Determine the (X, Y) coordinate at the center of the cell enclosing the given text.  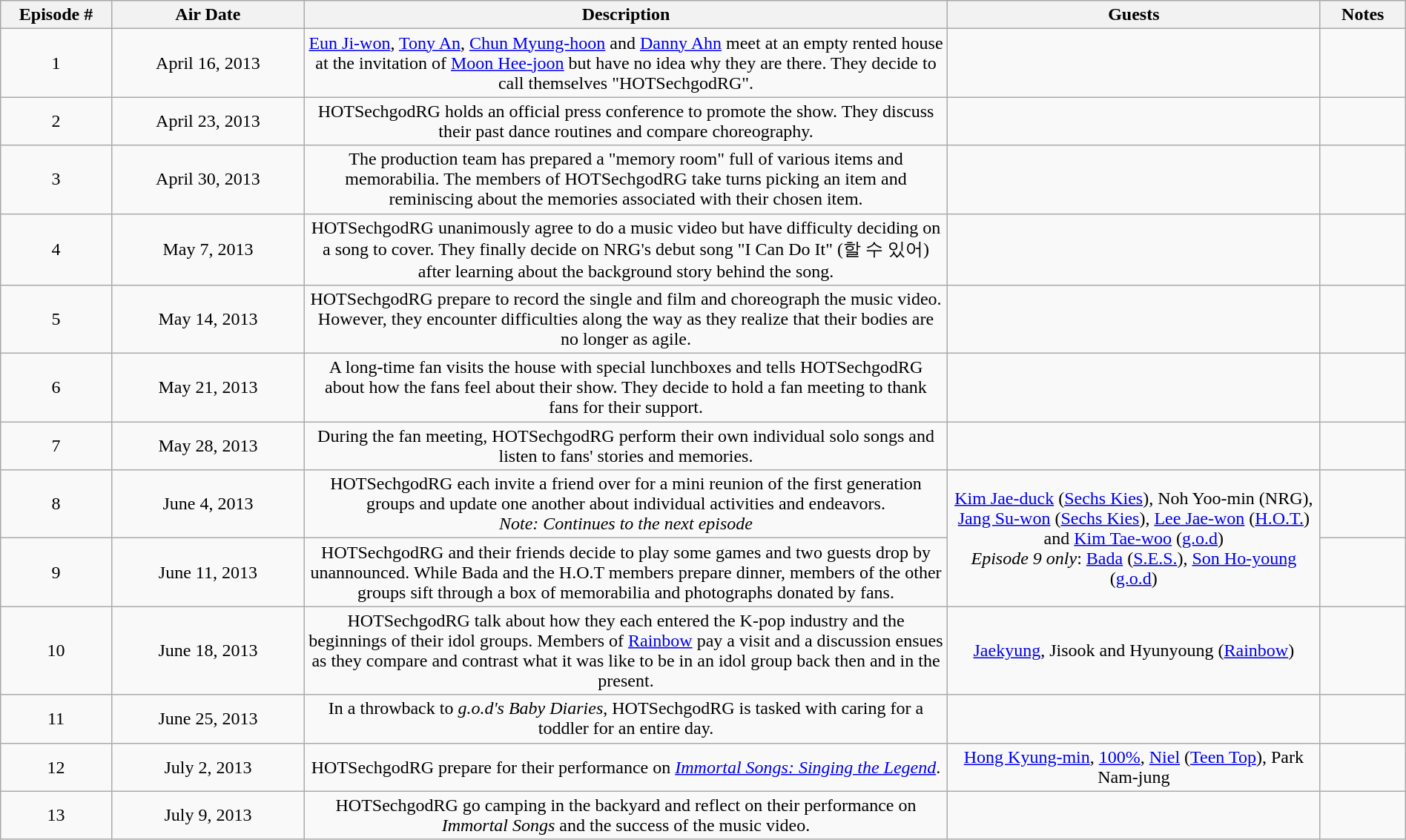
June 18, 2013 (208, 651)
April 30, 2013 (208, 179)
July 2, 2013 (208, 767)
11 (56, 719)
1 (56, 63)
5 (56, 320)
Guests (1133, 15)
HOTSechgodRG go camping in the backyard and reflect on their performance on Immortal Songs and the success of the music video. (626, 816)
13 (56, 816)
April 23, 2013 (208, 122)
Description (626, 15)
June 25, 2013 (208, 719)
4 (56, 249)
In a throwback to g.o.d's Baby Diaries, HOTSechgodRG is tasked with caring for a toddler for an entire day. (626, 719)
6 (56, 388)
Jaekyung, Jisook and Hyunyoung (Rainbow) (1133, 651)
May 28, 2013 (208, 446)
Notes (1363, 15)
April 16, 2013 (208, 63)
May 14, 2013 (208, 320)
3 (56, 179)
During the fan meeting, HOTSechgodRG perform their own individual solo songs and listen to fans' stories and memories. (626, 446)
10 (56, 651)
June 11, 2013 (208, 572)
Episode # (56, 15)
May 21, 2013 (208, 388)
July 9, 2013 (208, 816)
9 (56, 572)
7 (56, 446)
8 (56, 504)
HOTSechgodRG holds an official press conference to promote the show. They discuss their past dance routines and compare choreography. (626, 122)
June 4, 2013 (208, 504)
HOTSechgodRG prepare for their performance on Immortal Songs: Singing the Legend. (626, 767)
Hong Kyung-min, 100%, Niel (Teen Top), Park Nam-jung (1133, 767)
May 7, 2013 (208, 249)
Air Date (208, 15)
2 (56, 122)
12 (56, 767)
